Scan for the cell matching the given text and deliver its (x, y) coordinate at center. 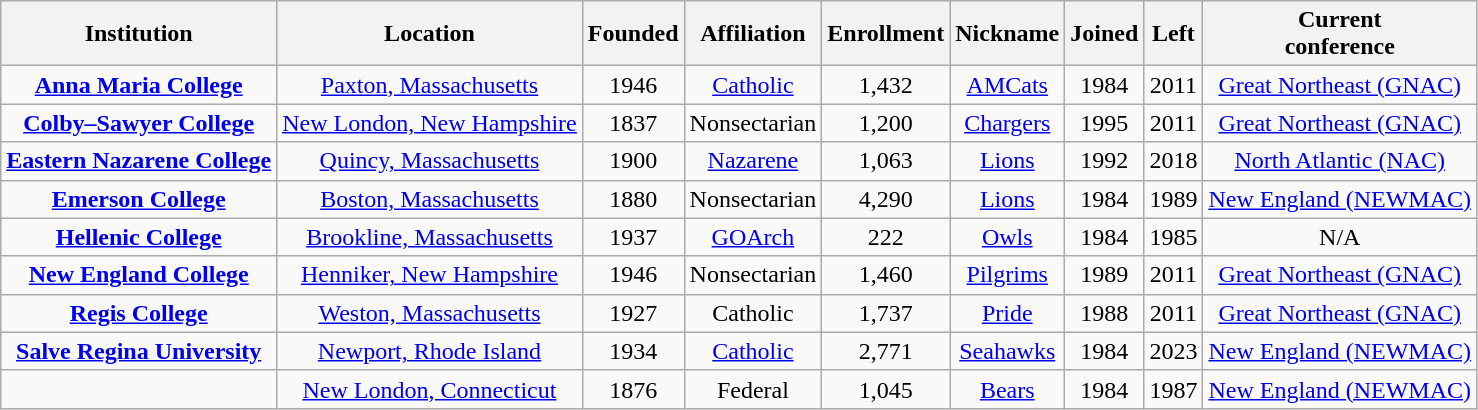
1,737 (886, 313)
Anna Maria College (139, 85)
Boston, Massachusetts (430, 199)
N/A (1340, 237)
Left (1174, 34)
Nazarene (753, 161)
Founded (633, 34)
Institution (139, 34)
1,200 (886, 123)
Chargers (1008, 123)
Weston, Massachusetts (430, 313)
Quincy, Massachusetts (430, 161)
Enrollment (886, 34)
2,771 (886, 351)
1937 (633, 237)
Seahawks (1008, 351)
1900 (633, 161)
1988 (1104, 313)
1,460 (886, 275)
AMCats (1008, 85)
Affiliation (753, 34)
1934 (633, 351)
4,290 (886, 199)
1,432 (886, 85)
New London, New Hampshire (430, 123)
1,045 (886, 389)
Brookline, Massachusetts (430, 237)
Regis College (139, 313)
Owls (1008, 237)
Salve Regina University (139, 351)
1927 (633, 313)
GOArch (753, 237)
Bears (1008, 389)
2023 (1174, 351)
Nickname (1008, 34)
1,063 (886, 161)
North Atlantic (NAC) (1340, 161)
2018 (1174, 161)
Currentconference (1340, 34)
Pride (1008, 313)
1995 (1104, 123)
1880 (633, 199)
1985 (1174, 237)
1837 (633, 123)
Federal (753, 389)
Eastern Nazarene College (139, 161)
222 (886, 237)
1987 (1174, 389)
1992 (1104, 161)
Newport, Rhode Island (430, 351)
1876 (633, 389)
Location (430, 34)
Pilgrims (1008, 275)
Joined (1104, 34)
Colby–Sawyer College (139, 123)
New London, Connecticut (430, 389)
Hellenic College (139, 237)
Paxton, Massachusetts (430, 85)
Emerson College (139, 199)
New England College (139, 275)
Henniker, New Hampshire (430, 275)
